Identify which cell holds the provided text, then report its [x, y] central coordinate. 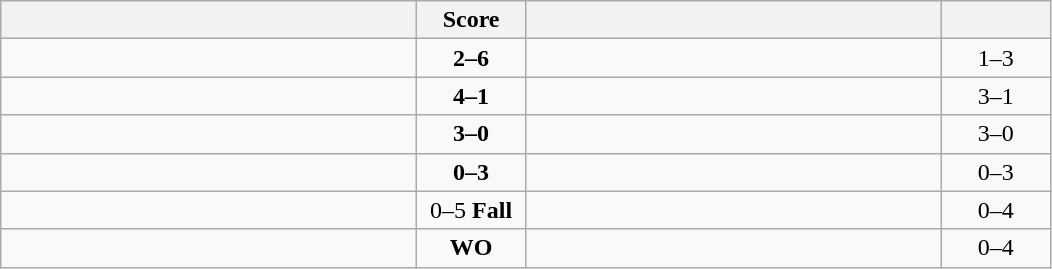
3–1 [996, 96]
Score [472, 20]
2–6 [472, 58]
1–3 [996, 58]
4–1 [472, 96]
0–5 Fall [472, 210]
WO [472, 248]
